Capture the cell that displays the provided text and extract its (X, Y) central coordinate. 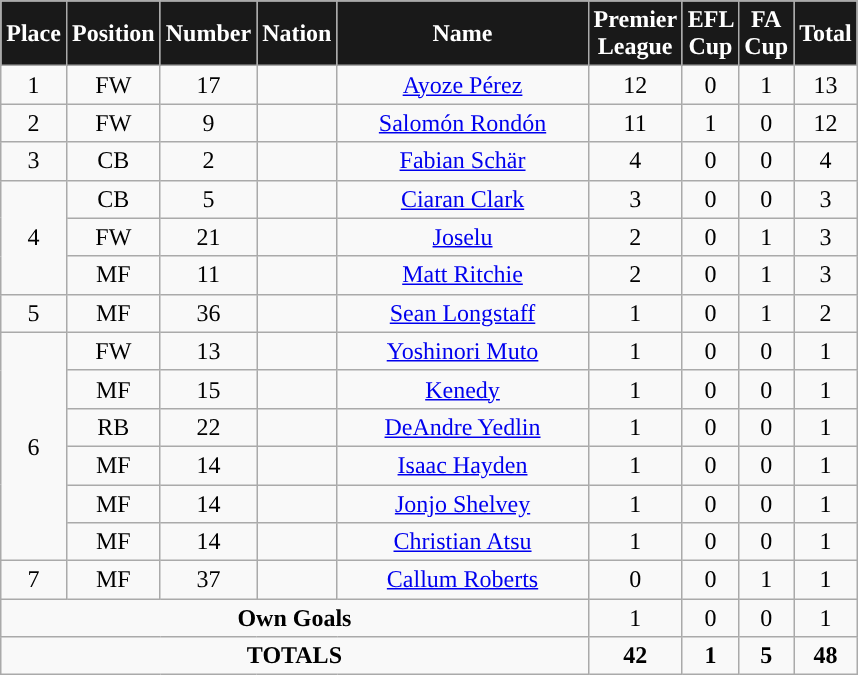
Total (826, 34)
Yoshinori Muto (462, 351)
22 (208, 427)
TOTALS (294, 656)
15 (208, 389)
RB (113, 427)
Isaac Hayden (462, 465)
42 (635, 656)
Ciaran Clark (462, 199)
Matt Ritchie (462, 275)
Salomón Rondón (462, 123)
EFL Cup (710, 34)
Joselu (462, 237)
7 (34, 580)
Own Goals (294, 618)
Nation (297, 34)
Jonjo Shelvey (462, 503)
DeAndre Yedlin (462, 427)
36 (208, 313)
Name (462, 34)
48 (826, 656)
37 (208, 580)
Fabian Schär (462, 161)
6 (34, 446)
21 (208, 237)
Position (113, 34)
Christian Atsu (462, 542)
9 (208, 123)
Place (34, 34)
Premier League (635, 34)
FA Cup (766, 34)
Kenedy (462, 389)
Number (208, 34)
Sean Longstaff (462, 313)
17 (208, 85)
Ayoze Pérez (462, 85)
Callum Roberts (462, 580)
